Provide the [X, Y] coordinate of the cell's center where the given text is located.  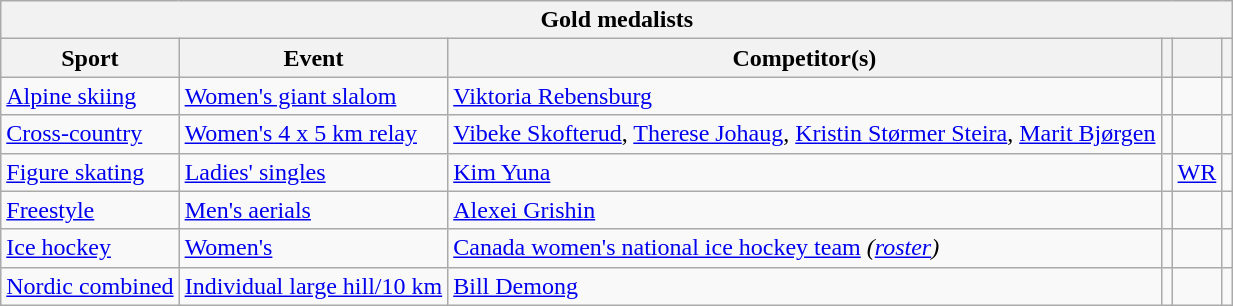
Bill Demong [804, 286]
WR [1197, 172]
Ice hockey [90, 248]
Gold medalists [617, 20]
Event [314, 58]
Women's [314, 248]
Alexei Grishin [804, 210]
Sport [90, 58]
Figure skating [90, 172]
Canada women's national ice hockey team (roster) [804, 248]
Men's aerials [314, 210]
Individual large hill/10 km [314, 286]
Kim Yuna [804, 172]
Ladies' singles [314, 172]
Women's 4 x 5 km relay [314, 134]
Cross-country [90, 134]
Alpine skiing [90, 96]
Vibeke Skofterud, Therese Johaug, Kristin Størmer Steira, Marit Bjørgen [804, 134]
Nordic combined [90, 286]
Viktoria Rebensburg [804, 96]
Competitor(s) [804, 58]
Freestyle [90, 210]
Women's giant slalom [314, 96]
